Capture the cell that displays the provided text and extract its (x, y) central coordinate. 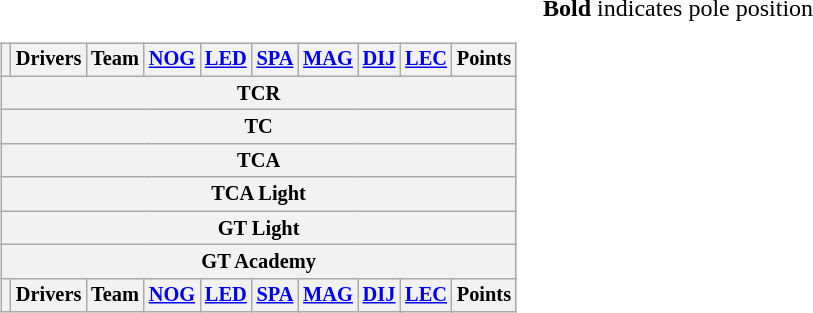
TC (258, 127)
TCA (258, 161)
GT Academy (258, 262)
TCR (258, 93)
TCA Light (258, 194)
GT Light (258, 228)
